From the cell containing the given text, extract its center point as (x, y) coordinate. 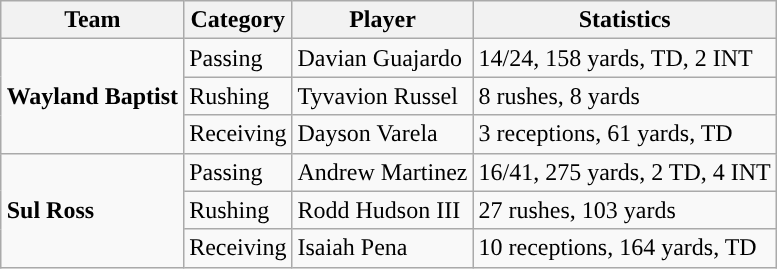
Category (238, 20)
16/41, 275 yards, 2 TD, 4 INT (624, 172)
Sul Ross (92, 210)
Rodd Hudson III (382, 210)
3 receptions, 61 yards, TD (624, 134)
Dayson Varela (382, 134)
Isaiah Pena (382, 248)
Tyvavion Russel (382, 96)
Team (92, 20)
Statistics (624, 20)
27 rushes, 103 yards (624, 210)
Andrew Martinez (382, 172)
8 rushes, 8 yards (624, 96)
Davian Guajardo (382, 58)
10 receptions, 164 yards, TD (624, 248)
Player (382, 20)
14/24, 158 yards, TD, 2 INT (624, 58)
Wayland Baptist (92, 96)
